Pinpoint the cell where the given text exists, returning its (x, y) midpoint coordinate. 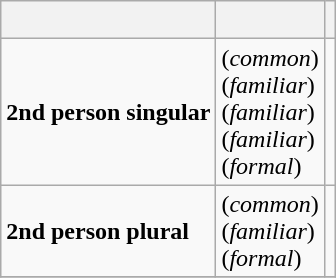
(common) (familiar) (formal) (270, 231)
2nd person singular (108, 112)
2nd person plural (108, 231)
(common) (familiar) (familiar) (familiar) (formal) (270, 112)
